Extract the (x, y) coordinate from the center of the cell holding the provided text.  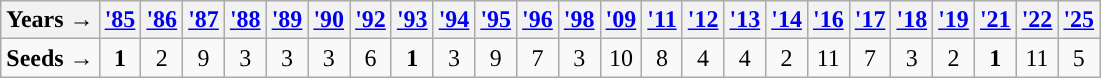
Years → (50, 20)
Seeds → (50, 58)
'96 (538, 20)
'11 (662, 20)
'18 (912, 20)
'89 (287, 20)
5 (1079, 58)
'19 (954, 20)
'87 (204, 20)
'14 (787, 20)
'12 (703, 20)
'22 (1037, 20)
10 (621, 58)
'86 (162, 20)
8 (662, 58)
'09 (621, 20)
'98 (579, 20)
'16 (828, 20)
'13 (745, 20)
'85 (120, 20)
'88 (245, 20)
'94 (454, 20)
'95 (496, 20)
'92 (371, 20)
'93 (412, 20)
'25 (1079, 20)
'17 (870, 20)
'21 (995, 20)
6 (371, 58)
'90 (329, 20)
